Locate the cell with the specified text and output its (x, y) center coordinate. 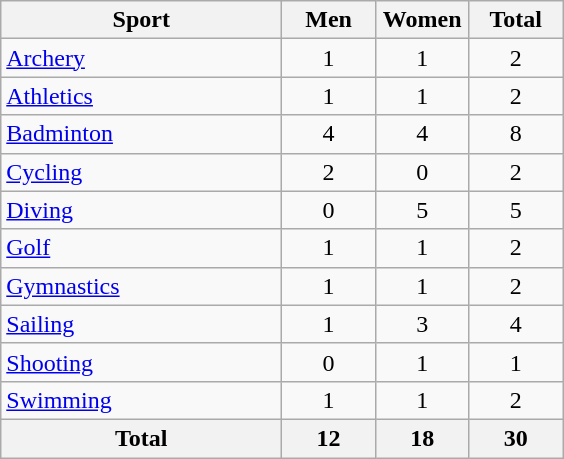
Sailing (142, 324)
30 (516, 438)
18 (422, 438)
Women (422, 20)
Badminton (142, 134)
Swimming (142, 400)
Gymnastics (142, 286)
3 (422, 324)
Archery (142, 58)
Shooting (142, 362)
8 (516, 134)
12 (329, 438)
Athletics (142, 96)
Diving (142, 210)
Cycling (142, 172)
Men (329, 20)
Golf (142, 248)
Sport (142, 20)
